Identify which cell holds the provided text, then report its [x, y] central coordinate. 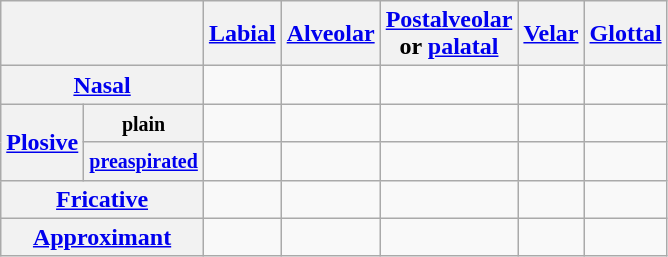
Alveolar [330, 34]
Velar [551, 34]
Glottal [626, 34]
Fricative [102, 199]
preaspirated [144, 161]
Labial [242, 34]
Postalveolar or palatal [449, 34]
Plosive [42, 142]
Approximant [102, 237]
Nasal [102, 85]
plain [144, 123]
